Output the [X, Y] coordinate of the center of the cell containing the given text.  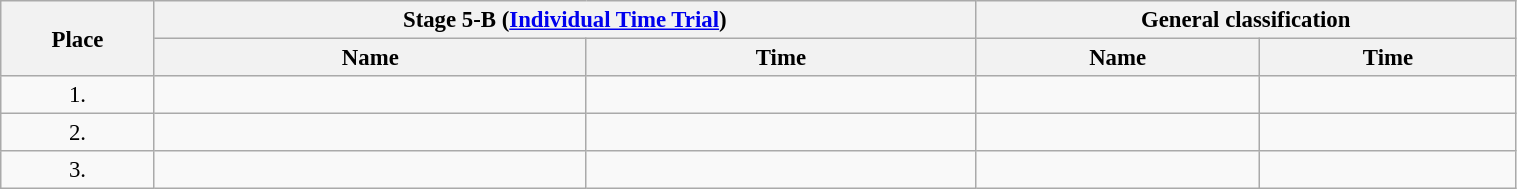
General classification [1246, 20]
Place [78, 38]
Stage 5-B (Individual Time Trial) [564, 20]
2. [78, 133]
1. [78, 95]
3. [78, 170]
